Search for the cell housing the specified text and yield its [x, y] center coordinate. 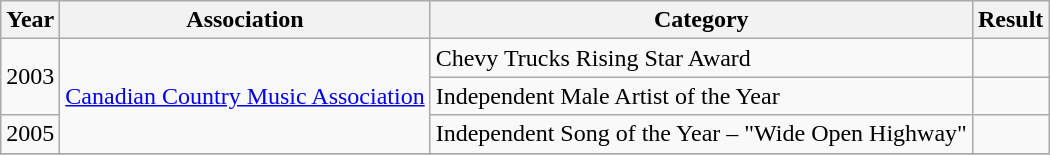
Association [245, 20]
2003 [30, 77]
Chevy Trucks Rising Star Award [701, 58]
Independent Song of the Year – "Wide Open Highway" [701, 134]
Year [30, 20]
Canadian Country Music Association [245, 96]
Category [701, 20]
Result [1010, 20]
Independent Male Artist of the Year [701, 96]
2005 [30, 134]
